Detect which cell encompasses the target text, then output its [X, Y] center coordinate. 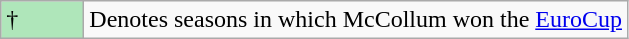
† [42, 20]
Denotes seasons in which McCollum won the EuroCup [356, 20]
